Locate the cell with the specified text and output its [x, y] center coordinate. 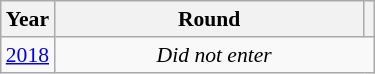
Did not enter [214, 55]
Year [28, 19]
Round [209, 19]
2018 [28, 55]
